Return (X, Y) of the center of cell containing provided text 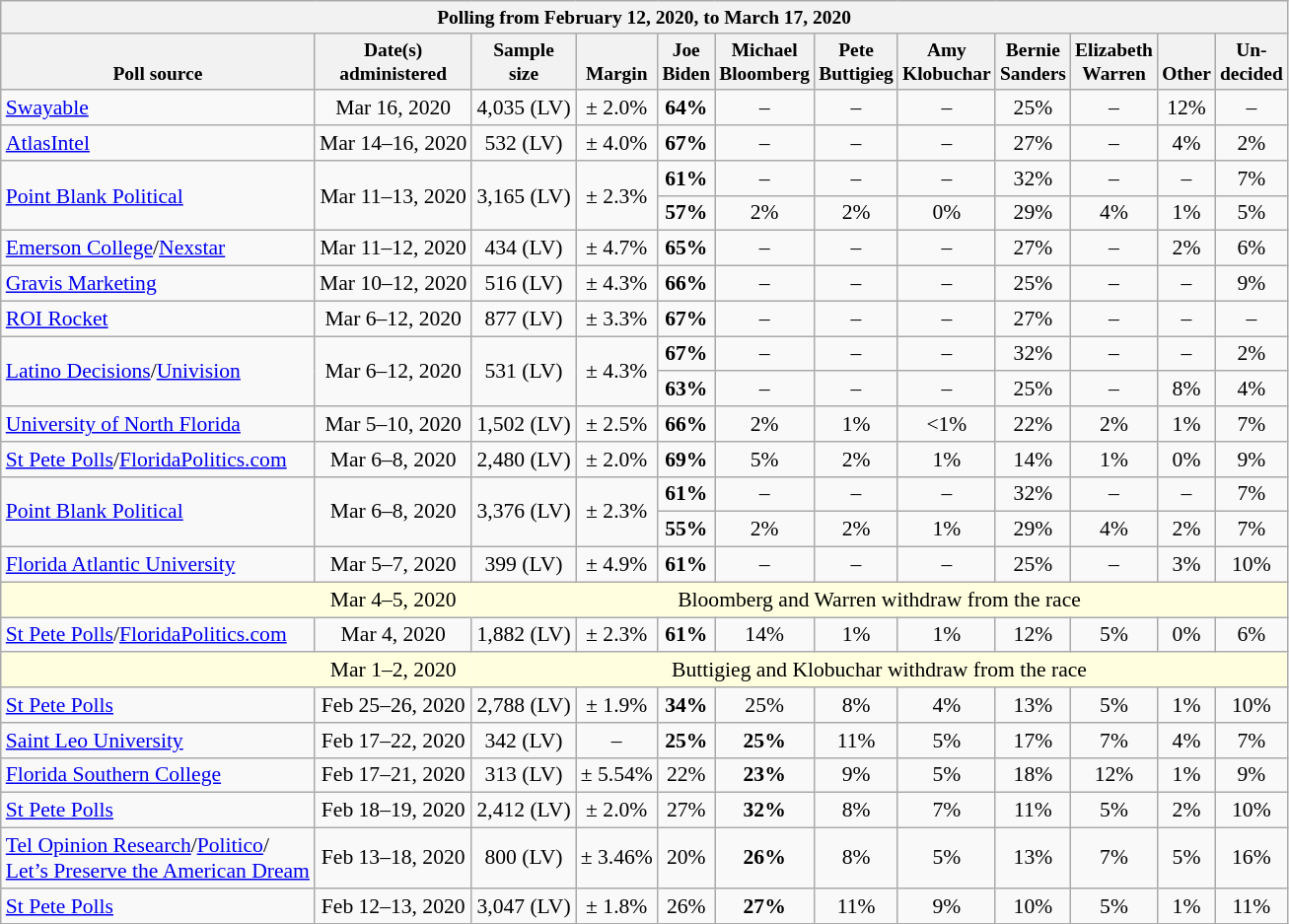
55% (686, 530)
399 (LV) (523, 565)
313 (LV) (523, 775)
MichaelBloomberg (765, 61)
23% (765, 775)
± 2.5% (617, 424)
Mar 5–7, 2020 (393, 565)
Samplesize (523, 61)
Feb 17–21, 2020 (393, 775)
Buttigieg and Klobuchar withdraw from the race (880, 671)
800 (LV) (523, 858)
Mar 10–12, 2020 (393, 284)
Swayable (158, 108)
20% (686, 858)
Date(s)administered (393, 61)
4,035 (LV) (523, 108)
Mar 11–13, 2020 (393, 195)
1,502 (LV) (523, 424)
AmyKlobuchar (947, 61)
PeteButtigieg (856, 61)
Emerson College/Nexstar (158, 249)
3,376 (LV) (523, 511)
Feb 25–26, 2020 (393, 705)
Florida Atlantic University (158, 565)
± 5.54% (617, 775)
64% (686, 108)
Poll source (158, 61)
JoeBiden (686, 61)
2,480 (LV) (523, 460)
Bloomberg and Warren withdraw from the race (880, 600)
Mar 4–5, 2020 (393, 600)
Saint Leo University (158, 741)
34% (686, 705)
<1% (947, 424)
± 4.7% (617, 249)
17% (1033, 741)
Un-decided (1251, 61)
Feb 17–22, 2020 (393, 741)
BernieSanders (1033, 61)
Mar 1–2, 2020 (393, 671)
Polling from February 12, 2020, to March 17, 2020 (645, 18)
69% (686, 460)
Florida Southern College (158, 775)
18% (1033, 775)
63% (686, 390)
Margin (617, 61)
Mar 11–12, 2020 (393, 249)
± 4.9% (617, 565)
Mar 4, 2020 (393, 635)
Gravis Marketing (158, 284)
16% (1251, 858)
± 1.8% (617, 906)
University of North Florida (158, 424)
Mar 16, 2020 (393, 108)
± 1.9% (617, 705)
65% (686, 249)
531 (LV) (523, 371)
532 (LV) (523, 143)
Tel Opinion Research/Politico/Let’s Preserve the American Dream (158, 858)
1,882 (LV) (523, 635)
434 (LV) (523, 249)
3,165 (LV) (523, 195)
Latino Decisions/Univision (158, 371)
AtlasIntel (158, 143)
3,047 (LV) (523, 906)
3% (1187, 565)
516 (LV) (523, 284)
ROI Rocket (158, 319)
Feb 18–19, 2020 (393, 811)
2,412 (LV) (523, 811)
Other (1187, 61)
Feb 12–13, 2020 (393, 906)
877 (LV) (523, 319)
342 (LV) (523, 741)
Mar 5–10, 2020 (393, 424)
Mar 14–16, 2020 (393, 143)
2,788 (LV) (523, 705)
± 3.3% (617, 319)
ElizabethWarren (1113, 61)
± 4.0% (617, 143)
Feb 13–18, 2020 (393, 858)
57% (686, 213)
± 3.46% (617, 858)
